From the cell containing the given text, extract its center point as (X, Y) coordinate. 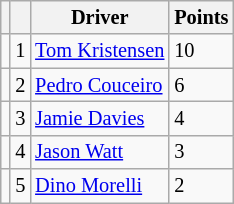
Points (201, 17)
Tom Kristensen (100, 51)
Pedro Couceiro (100, 85)
6 (201, 85)
Jason Watt (100, 152)
1 (20, 51)
Jamie Davies (100, 118)
Driver (100, 17)
5 (20, 186)
10 (201, 51)
Dino Morelli (100, 186)
